Scan for the cell matching the given text and deliver its (X, Y) coordinate at center. 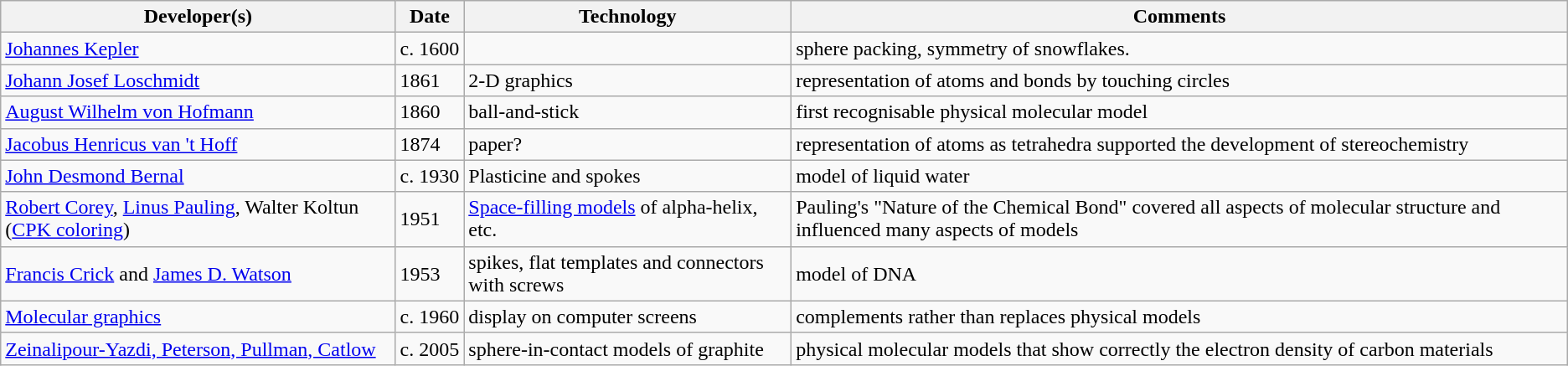
1861 (430, 80)
John Desmond Bernal (198, 176)
representation of atoms as tetrahedra supported the development of stereochemistry (1179, 144)
Zeinalipour-Yazdi, Peterson, Pullman, Catlow (198, 348)
Robert Corey, Linus Pauling, Walter Koltun (CPK coloring) (198, 219)
Molecular graphics (198, 317)
c. 1600 (430, 49)
2-D graphics (628, 80)
c. 2005 (430, 348)
August Wilhelm von Hofmann (198, 112)
physical molecular models that show correctly the electron density of carbon materials (1179, 348)
Technology (628, 17)
first recognisable physical molecular model (1179, 112)
Date (430, 17)
Johannes Kepler (198, 49)
1951 (430, 219)
display on computer screens (628, 317)
1860 (430, 112)
Johann Josef Loschmidt (198, 80)
paper? (628, 144)
sphere packing, symmetry of snowflakes. (1179, 49)
representation of atoms and bonds by touching circles (1179, 80)
Developer(s) (198, 17)
spikes, flat templates and connectors with screws (628, 273)
c. 1960 (430, 317)
Space-filling models of alpha-helix, etc. (628, 219)
Comments (1179, 17)
model of DNA (1179, 273)
Pauling's "Nature of the Chemical Bond" covered all aspects of molecular structure and influenced many aspects of models (1179, 219)
1953 (430, 273)
complements rather than replaces physical models (1179, 317)
c. 1930 (430, 176)
Plasticine and spokes (628, 176)
1874 (430, 144)
Jacobus Henricus van 't Hoff (198, 144)
sphere-in-contact models of graphite (628, 348)
Francis Crick and James D. Watson (198, 273)
ball-and-stick (628, 112)
model of liquid water (1179, 176)
